For the text-containing cell, return its midpoint in [X, Y] coordinate format. 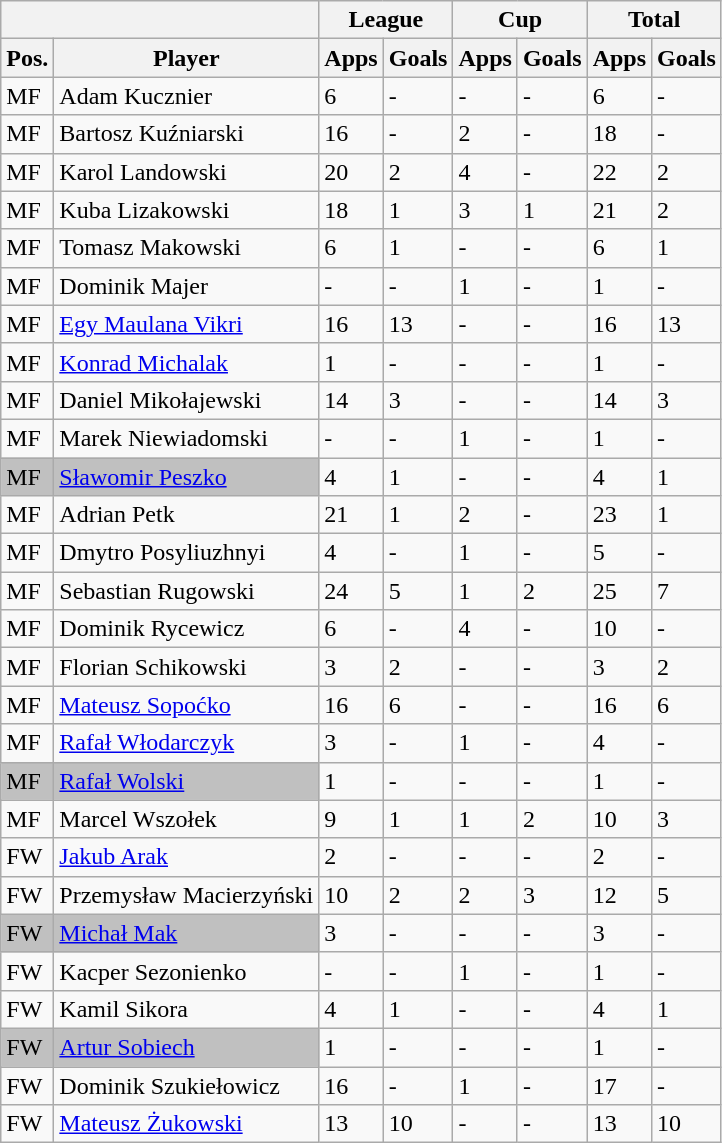
Dominik Szukiełowicz [186, 1085]
Cup [520, 20]
League [386, 20]
Konrad Michalak [186, 362]
Michał Mak [186, 933]
25 [619, 591]
22 [619, 172]
Adrian Petk [186, 515]
Sławomir Peszko [186, 477]
Tomasz Makowski [186, 248]
20 [351, 172]
Adam Kucznier [186, 96]
17 [619, 1085]
Artur Sobiech [186, 1047]
Mateusz Żukowski [186, 1124]
Total [654, 20]
Bartosz Kuźniarski [186, 134]
Florian Schikowski [186, 667]
Daniel Mikołajewski [186, 400]
Karol Landowski [186, 172]
Dominik Rycewicz [186, 629]
Marcel Wszołek [186, 819]
Egy Maulana Vikri [186, 324]
Dominik Majer [186, 286]
Rafał Włodarczyk [186, 743]
Pos. [28, 58]
12 [619, 895]
23 [619, 515]
Dmytro Posyliuzhnyi [186, 553]
Przemysław Macierzyński [186, 895]
Sebastian Rugowski [186, 591]
7 [687, 591]
Marek Niewiadomski [186, 438]
Jakub Arak [186, 857]
Kamil Sikora [186, 1009]
Rafał Wolski [186, 781]
24 [351, 591]
Mateusz Sopoćko [186, 705]
Kuba Lizakowski [186, 210]
9 [351, 819]
Kacper Sezonienko [186, 971]
Player [186, 58]
